From the cell containing the given text, extract its center point as [x, y] coordinate. 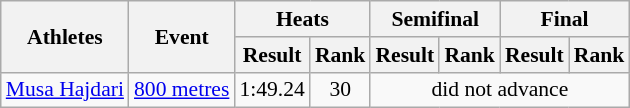
Musa Hajdari [65, 90]
30 [340, 90]
800 metres [182, 90]
Heats [302, 19]
Athletes [65, 36]
Event [182, 36]
did not advance [500, 90]
1:49.24 [272, 90]
Final [564, 19]
Semifinal [434, 19]
